For the text-containing cell, return its midpoint in [X, Y] coordinate format. 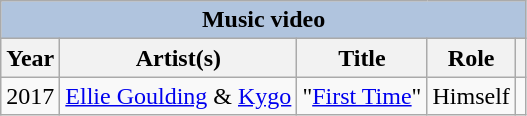
Artist(s) [178, 58]
Ellie Goulding & Kygo [178, 96]
Role [471, 58]
Year [30, 58]
Himself [471, 96]
Title [362, 58]
2017 [30, 96]
Music video [264, 20]
"First Time" [362, 96]
